Identify which cell holds the provided text, then report its [X, Y] central coordinate. 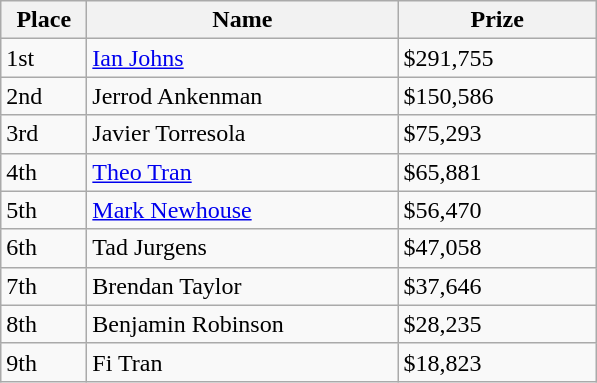
$37,646 [498, 286]
Benjamin Robinson [242, 324]
Place [44, 20]
7th [44, 286]
Tad Jurgens [242, 248]
Theo Tran [242, 172]
$47,058 [498, 248]
Jerrod Ankenman [242, 96]
$56,470 [498, 210]
$75,293 [498, 134]
Name [242, 20]
9th [44, 362]
$150,586 [498, 96]
$28,235 [498, 324]
$65,881 [498, 172]
3rd [44, 134]
Javier Torresola [242, 134]
8th [44, 324]
Ian Johns [242, 58]
Fi Tran [242, 362]
Mark Newhouse [242, 210]
$18,823 [498, 362]
5th [44, 210]
Brendan Taylor [242, 286]
4th [44, 172]
Prize [498, 20]
6th [44, 248]
1st [44, 58]
$291,755 [498, 58]
2nd [44, 96]
